Search for the cell housing the specified text and yield its (X, Y) center coordinate. 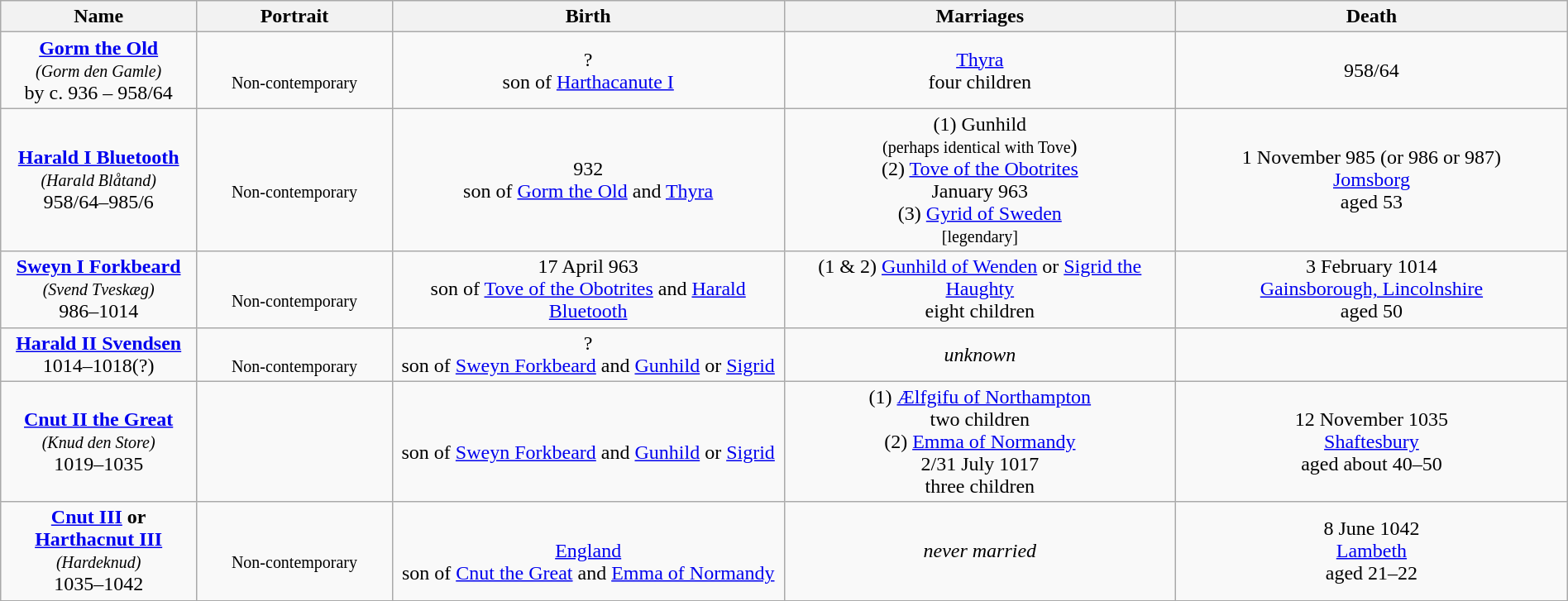
?son of Sweyn Forkbeard and Gunhild or Sigrid (588, 354)
Englandson of Cnut the Great and Emma of Normandy (588, 551)
son of Sweyn Forkbeard and Gunhild or Sigrid (588, 441)
932son of Gorm the Old and Thyra (588, 180)
12 November 1035Shaftesburyaged about 40–50 (1372, 441)
958/64 (1372, 70)
17 April 963son of Tove of the Obotrites and Harald Bluetooth (588, 289)
Death (1372, 17)
Harald I Bluetooth(Harald Blåtand)958/64–985/6 (99, 180)
Harald II Svendsen1014–1018(?) (99, 354)
?son of Harthacanute I (588, 70)
Gorm the Old(Gorm den Gamle)by c. 936 – 958/64 (99, 70)
(1) Gunhild(perhaps identical with Tove)(2) Tove of the ObotritesJanuary 963(3) Gyrid of Sweden[legendary] (980, 180)
never married (980, 551)
Marriages (980, 17)
Cnut III or Harthacnut III(Hardeknud)1035–1042 (99, 551)
1 November 985 (or 986 or 987)Jomsborgaged 53 (1372, 180)
Birth (588, 17)
Cnut II the Great(Knud den Store)1019–1035 (99, 441)
(1) Ælfgifu of Northamptontwo children(2) Emma of Normandy2/31 July 1017three children (980, 441)
unknown (980, 354)
3 February 1014Gainsborough, Lincolnshireaged 50 (1372, 289)
8 June 1042Lambethaged 21–22 (1372, 551)
(1 & 2) Gunhild of Wenden or Sigrid the Haughtyeight children (980, 289)
Name (99, 17)
Portrait (294, 17)
Thyrafour children (980, 70)
Sweyn I Forkbeard(Svend Tveskæg)986–1014 (99, 289)
